Capture the cell that displays the provided text and extract its [x, y] central coordinate. 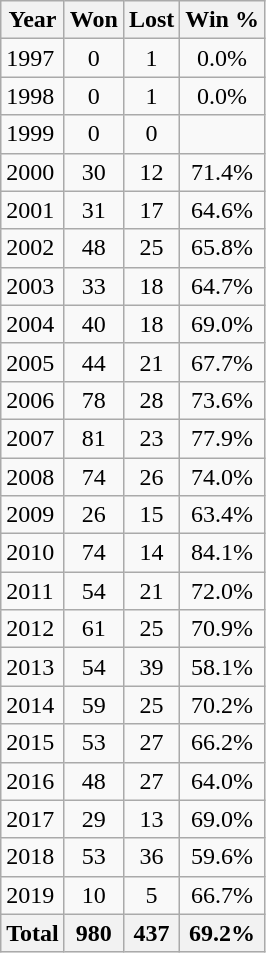
81 [94, 438]
2014 [33, 705]
2019 [33, 895]
66.2% [222, 743]
13 [151, 819]
64.6% [222, 210]
74.0% [222, 477]
31 [94, 210]
2004 [33, 324]
33 [94, 286]
72.0% [222, 591]
73.6% [222, 400]
77.9% [222, 438]
58.1% [222, 667]
2010 [33, 553]
2015 [33, 743]
15 [151, 515]
2011 [33, 591]
78 [94, 400]
Total [33, 933]
28 [151, 400]
66.7% [222, 895]
12 [151, 172]
64.7% [222, 286]
Year [33, 20]
2008 [33, 477]
64.0% [222, 781]
2005 [33, 362]
1997 [33, 58]
2016 [33, 781]
67.7% [222, 362]
2007 [33, 438]
1998 [33, 96]
2003 [33, 286]
2000 [33, 172]
69.2% [222, 933]
1999 [33, 134]
2012 [33, 629]
2013 [33, 667]
2009 [33, 515]
59.6% [222, 857]
59 [94, 705]
61 [94, 629]
Lost [151, 20]
71.4% [222, 172]
84.1% [222, 553]
40 [94, 324]
2017 [33, 819]
2018 [33, 857]
17 [151, 210]
2006 [33, 400]
Win % [222, 20]
36 [151, 857]
10 [94, 895]
39 [151, 667]
437 [151, 933]
2001 [33, 210]
Won [94, 20]
14 [151, 553]
5 [151, 895]
63.4% [222, 515]
23 [151, 438]
2002 [33, 248]
44 [94, 362]
30 [94, 172]
65.8% [222, 248]
29 [94, 819]
70.9% [222, 629]
70.2% [222, 705]
980 [94, 933]
